Capture the cell that displays the provided text and extract its [x, y] central coordinate. 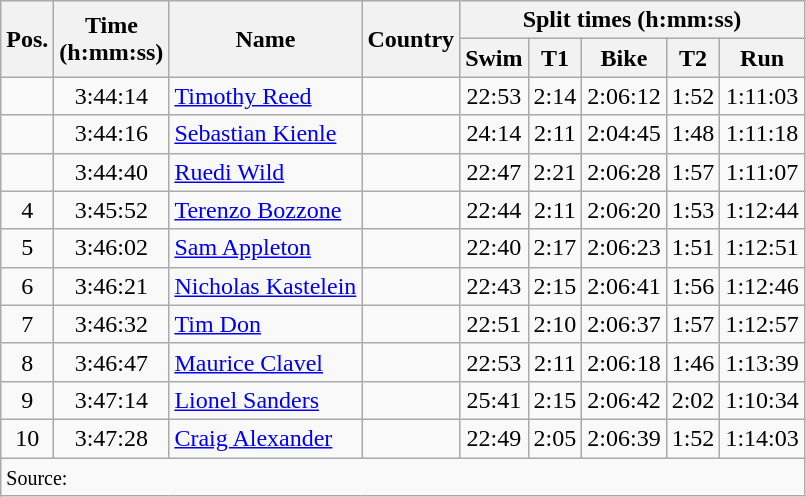
3:44:16 [112, 134]
1:12:57 [762, 324]
3:47:28 [112, 438]
10 [28, 438]
3:44:14 [112, 96]
2:06:20 [624, 210]
3:46:32 [112, 324]
2:17 [555, 248]
Lionel Sanders [266, 400]
Sam Appleton [266, 248]
25:41 [494, 400]
2:06:28 [624, 172]
6 [28, 286]
Run [762, 58]
9 [28, 400]
2:05 [555, 438]
1:53 [693, 210]
3:47:14 [112, 400]
2:21 [555, 172]
T1 [555, 58]
1:51 [693, 248]
2:14 [555, 96]
3:44:40 [112, 172]
2:06:41 [624, 286]
1:11:07 [762, 172]
2:04:45 [624, 134]
T2 [693, 58]
2:06:39 [624, 438]
Terenzo Bozzone [266, 210]
1:48 [693, 134]
2:10 [555, 324]
2:06:18 [624, 362]
Country [411, 39]
2:06:42 [624, 400]
3:46:02 [112, 248]
1:56 [693, 286]
Source: [403, 477]
2:06:12 [624, 96]
22:51 [494, 324]
Nicholas Kastelein [266, 286]
Split times (h:mm:ss) [632, 20]
1:10:34 [762, 400]
5 [28, 248]
1:46 [693, 362]
Bike [624, 58]
7 [28, 324]
Tim Don [266, 324]
3:46:21 [112, 286]
Maurice Clavel [266, 362]
Sebastian Kienle [266, 134]
22:44 [494, 210]
3:46:47 [112, 362]
22:49 [494, 438]
1:14:03 [762, 438]
2:06:23 [624, 248]
4 [28, 210]
22:43 [494, 286]
1:11:18 [762, 134]
Swim [494, 58]
1:11:03 [762, 96]
2:06:37 [624, 324]
Time(h:mm:ss) [112, 39]
24:14 [494, 134]
1:12:46 [762, 286]
1:13:39 [762, 362]
22:47 [494, 172]
Ruedi Wild [266, 172]
8 [28, 362]
1:12:51 [762, 248]
Name [266, 39]
22:40 [494, 248]
1:12:44 [762, 210]
Timothy Reed [266, 96]
Craig Alexander [266, 438]
Pos. [28, 39]
2:02 [693, 400]
3:45:52 [112, 210]
